From the cell containing the given text, extract its center point as [x, y] coordinate. 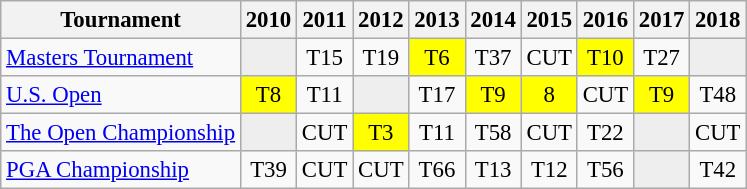
The Open Championship [121, 133]
T27 [661, 58]
T3 [381, 133]
2016 [605, 20]
T22 [605, 133]
2014 [493, 20]
T58 [493, 133]
2017 [661, 20]
2011 [325, 20]
2012 [381, 20]
T48 [718, 95]
T13 [493, 170]
Masters Tournament [121, 58]
PGA Championship [121, 170]
T37 [493, 58]
T66 [437, 170]
T8 [268, 95]
2018 [718, 20]
T15 [325, 58]
T56 [605, 170]
2015 [549, 20]
T17 [437, 95]
T42 [718, 170]
T6 [437, 58]
T12 [549, 170]
T19 [381, 58]
2010 [268, 20]
T39 [268, 170]
2013 [437, 20]
8 [549, 95]
Tournament [121, 20]
T10 [605, 58]
U.S. Open [121, 95]
